Search for the cell housing the specified text and yield its (X, Y) center coordinate. 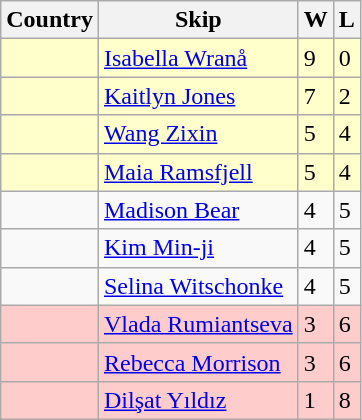
Kaitlyn Jones (198, 96)
9 (316, 58)
0 (346, 58)
7 (316, 96)
Kim Min-ji (198, 248)
Selina Witschonke (198, 286)
Rebecca Morrison (198, 362)
Dilşat Yıldız (198, 400)
Vlada Rumiantseva (198, 324)
L (346, 20)
1 (316, 400)
W (316, 20)
Country (50, 20)
2 (346, 96)
8 (346, 400)
Isabella Wranå (198, 58)
Wang Zixin (198, 134)
Skip (198, 20)
Madison Bear (198, 210)
Maia Ramsfjell (198, 172)
